Return (x, y) of the center of cell containing provided text 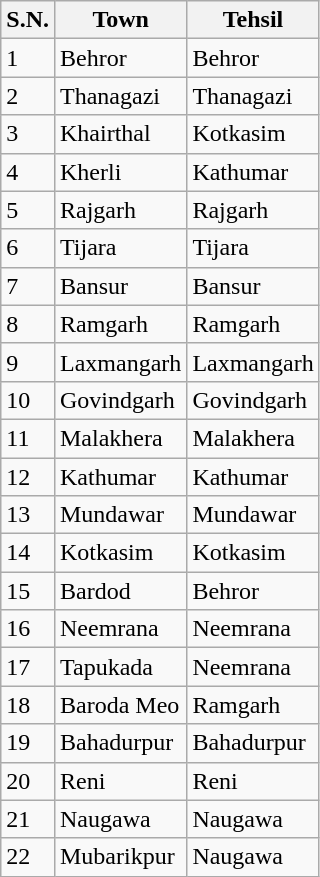
14 (28, 553)
12 (28, 477)
9 (28, 362)
Town (120, 20)
10 (28, 400)
19 (28, 743)
7 (28, 286)
5 (28, 210)
6 (28, 248)
17 (28, 667)
Tehsil (253, 20)
Mubarikpur (120, 857)
4 (28, 172)
Bardod (120, 591)
13 (28, 515)
Kherli (120, 172)
2 (28, 96)
20 (28, 781)
Baroda Meo (120, 705)
21 (28, 819)
Tapukada (120, 667)
22 (28, 857)
S.N. (28, 20)
15 (28, 591)
1 (28, 58)
16 (28, 629)
18 (28, 705)
8 (28, 324)
Khairthal (120, 134)
11 (28, 438)
3 (28, 134)
